Locate the cell with the specified text and output its (X, Y) center coordinate. 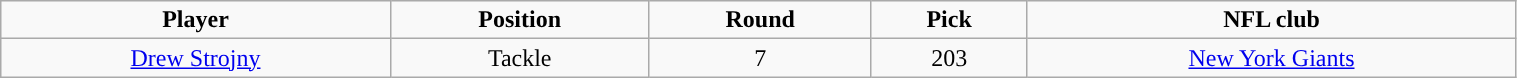
Pick (949, 20)
Round (760, 20)
New York Giants (1272, 58)
Player (196, 20)
Drew Strojny (196, 58)
Tackle (520, 58)
NFL club (1272, 20)
Position (520, 20)
203 (949, 58)
7 (760, 58)
